Return [X, Y] of the center of cell containing provided text 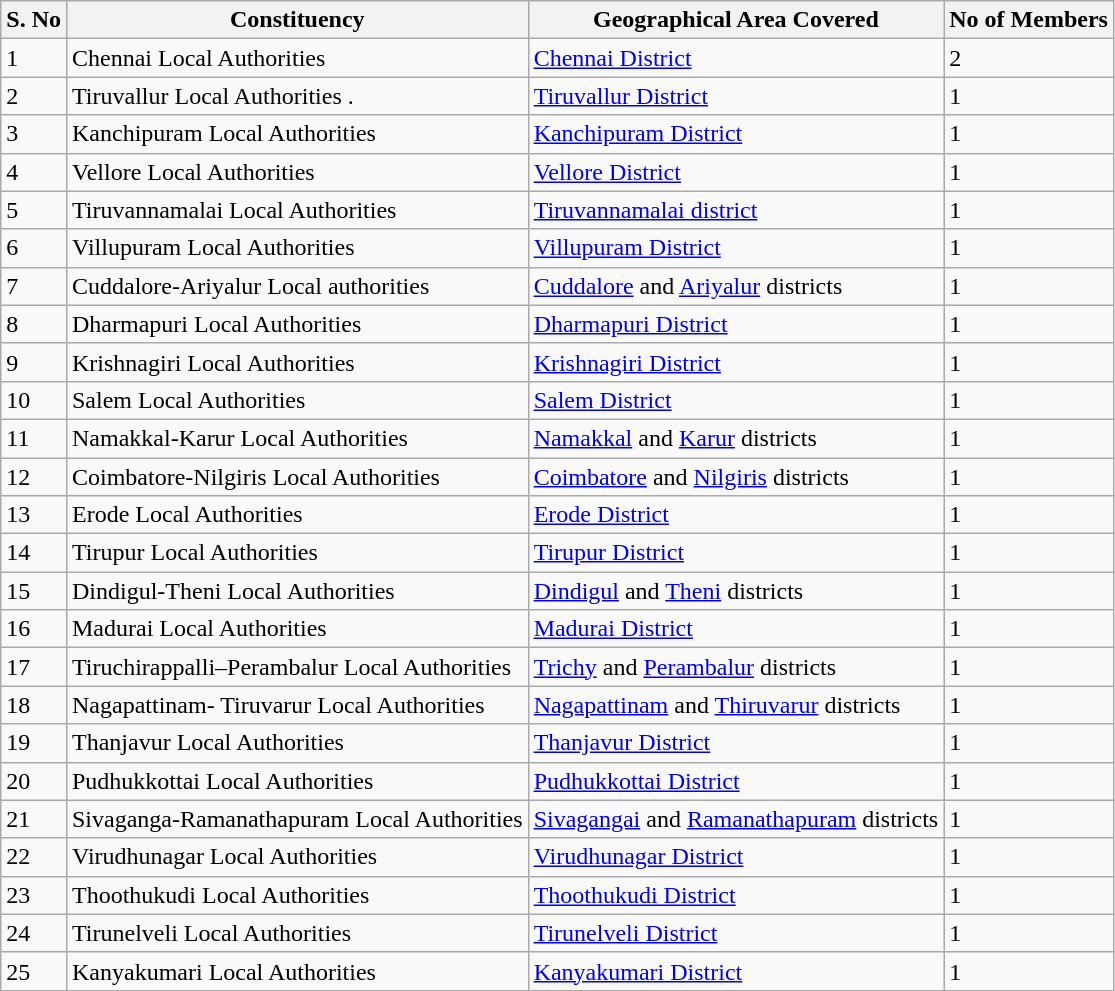
Villupuram District [736, 248]
Tiruvannamalai district [736, 210]
Krishnagiri District [736, 362]
Sivagangai and Ramanathapuram districts [736, 819]
Pudhukkottai District [736, 781]
3 [34, 134]
Madurai Local Authorities [297, 629]
Thoothukudi Local Authorities [297, 895]
16 [34, 629]
Kanchipuram District [736, 134]
Chennai District [736, 58]
Pudhukkottai Local Authorities [297, 781]
14 [34, 553]
5 [34, 210]
8 [34, 324]
Cuddalore and Ariyalur districts [736, 286]
Virudhunagar Local Authorities [297, 857]
Geographical Area Covered [736, 20]
Thoothukudi District [736, 895]
Salem District [736, 400]
Chennai Local Authorities [297, 58]
21 [34, 819]
23 [34, 895]
9 [34, 362]
Tirunelveli District [736, 933]
Cuddalore-Ariyalur Local authorities [297, 286]
Vellore Local Authorities [297, 172]
Tirupur District [736, 553]
Sivaganga-Ramanathapuram Local Authorities [297, 819]
11 [34, 438]
Vellore District [736, 172]
22 [34, 857]
Virudhunagar District [736, 857]
Tiruvannamalai Local Authorities [297, 210]
4 [34, 172]
Coimbatore and Nilgiris districts [736, 477]
Dharmapuri Local Authorities [297, 324]
15 [34, 591]
Tiruvallur District [736, 96]
Erode District [736, 515]
10 [34, 400]
20 [34, 781]
25 [34, 971]
6 [34, 248]
Kanchipuram Local Authorities [297, 134]
Coimbatore-Nilgiris Local Authorities [297, 477]
Thanjavur District [736, 743]
Nagapattinam- Tiruvarur Local Authorities [297, 705]
13 [34, 515]
Tiruchirappalli–Perambalur Local Authorities [297, 667]
Tirunelveli Local Authorities [297, 933]
18 [34, 705]
Trichy and Perambalur districts [736, 667]
Erode Local Authorities [297, 515]
Namakkal and Karur districts [736, 438]
24 [34, 933]
Namakkal-Karur Local Authorities [297, 438]
Tiruvallur Local Authorities . [297, 96]
Dindigul and Theni districts [736, 591]
No of Members [1029, 20]
17 [34, 667]
12 [34, 477]
Thanjavur Local Authorities [297, 743]
Nagapattinam and Thiruvarur districts [736, 705]
19 [34, 743]
Kanyakumari Local Authorities [297, 971]
S. No [34, 20]
Tirupur Local Authorities [297, 553]
7 [34, 286]
Krishnagiri Local Authorities [297, 362]
Villupuram Local Authorities [297, 248]
Salem Local Authorities [297, 400]
Madurai District [736, 629]
Constituency [297, 20]
Dharmapuri District [736, 324]
Dindigul-Theni Local Authorities [297, 591]
Kanyakumari District [736, 971]
